Return the [x, y] coordinate for the center point of the cell that contains the specified text.  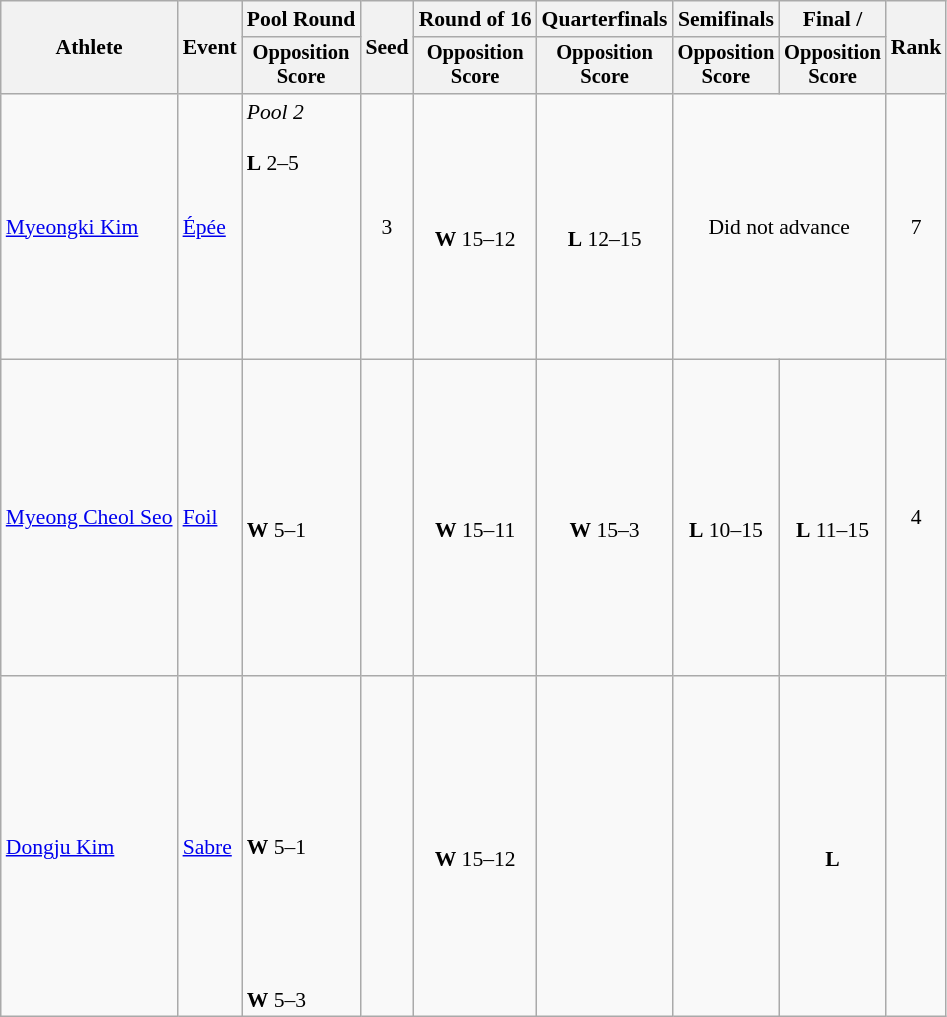
Myeongki Kim [90, 226]
W 15–11 [476, 518]
7 [916, 226]
Final / [832, 19]
Seed [386, 48]
Foil [210, 518]
Did not advance [780, 226]
Rank [916, 48]
Round of 16 [476, 19]
4 [916, 518]
Myeong Cheol Seo [90, 518]
W 15–12 [476, 226]
L 11–15 [832, 518]
Semifinals [726, 19]
Event [210, 48]
Quarterfinals [605, 19]
Pool Round [302, 19]
W 15–3 [605, 518]
L 10–15 [726, 518]
L 12–15 [605, 226]
Épée [210, 226]
3 [386, 226]
Athlete [90, 48]
Pool 2L 2–5 [302, 226]
W 5–1 [302, 518]
